Capture the cell that displays the provided text and extract its (X, Y) central coordinate. 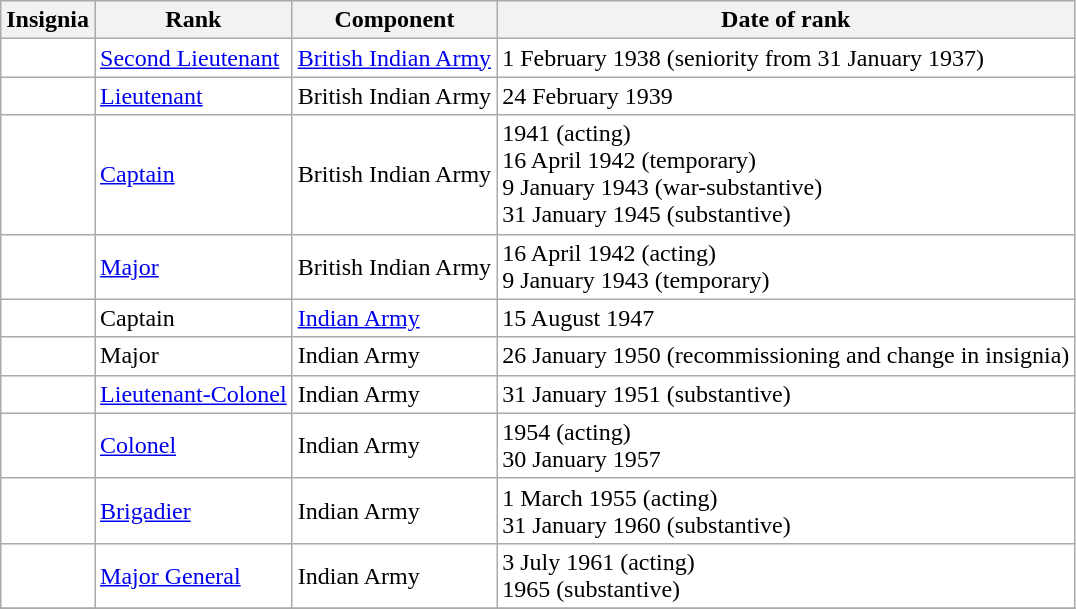
16 April 1942 (acting)9 January 1943 (temporary) (786, 266)
Colonel (194, 446)
1941 (acting)16 April 1942 (temporary)9 January 1943 (war-substantive)31 January 1945 (substantive) (786, 174)
Lieutenant-Colonel (194, 394)
Component (394, 20)
24 February 1939 (786, 96)
Brigadier (194, 510)
Major General (194, 576)
Insignia (48, 20)
1954 (acting)30 January 1957 (786, 446)
26 January 1950 (recommissioning and change in insignia) (786, 356)
Lieutenant (194, 96)
15 August 1947 (786, 318)
Second Lieutenant (194, 58)
Date of rank (786, 20)
31 January 1951 (substantive) (786, 394)
Rank (194, 20)
3 July 1961 (acting)1965 (substantive) (786, 576)
1 February 1938 (seniority from 31 January 1937) (786, 58)
1 March 1955 (acting)31 January 1960 (substantive) (786, 510)
